Identify which cell holds the provided text, then report its (X, Y) central coordinate. 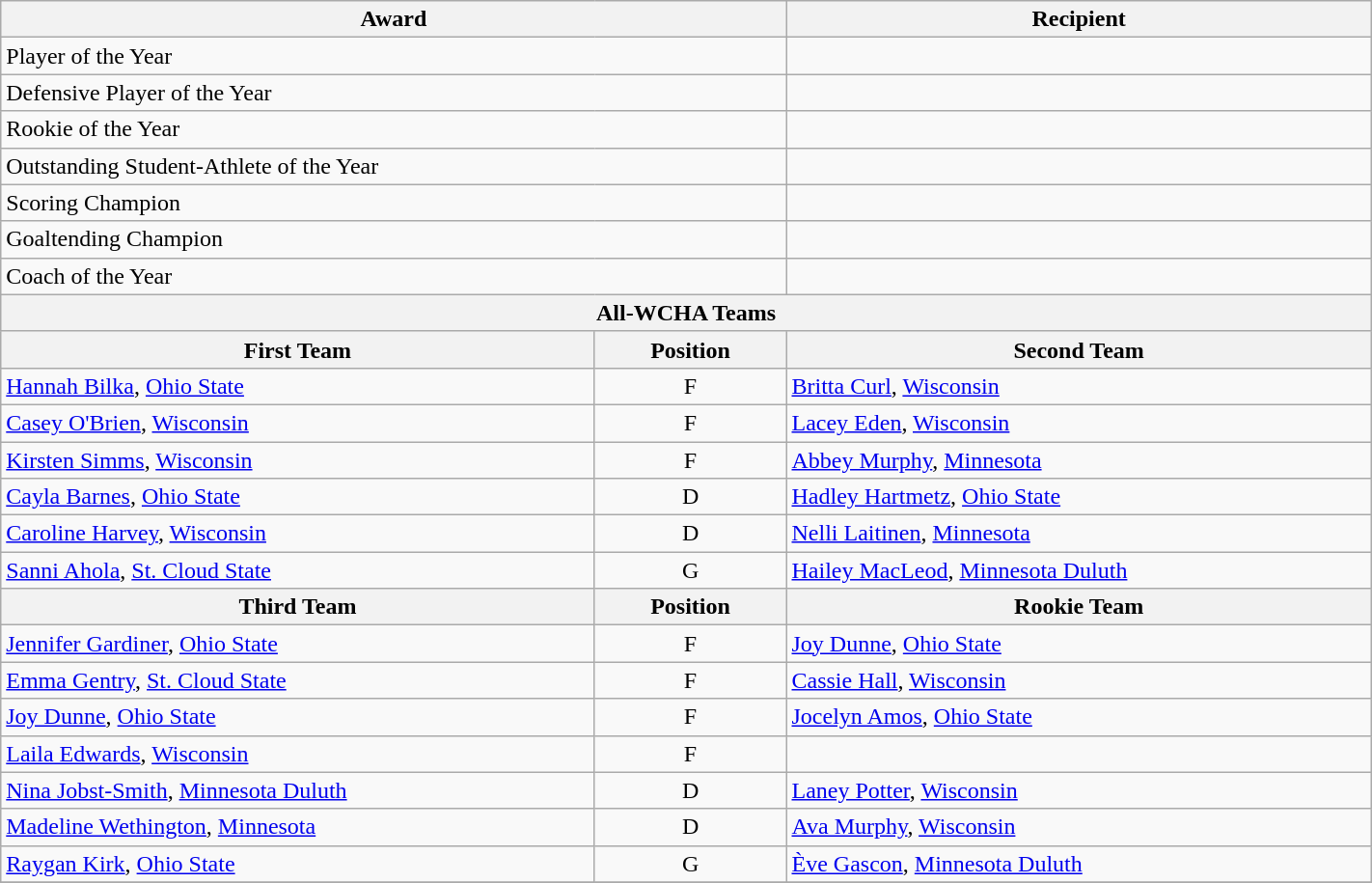
All-WCHA Teams (686, 313)
First Team (297, 349)
Hadley Hartmetz, Ohio State (1079, 497)
Player of the Year (394, 56)
Rookie Team (1079, 607)
Defensive Player of the Year (394, 93)
Britta Curl, Wisconsin (1079, 386)
Abbey Murphy, Minnesota (1079, 460)
Casey O'Brien, Wisconsin (297, 423)
Third Team (297, 607)
Coach of the Year (394, 276)
Kirsten Simms, Wisconsin (297, 460)
Raygan Kirk, Ohio State (297, 864)
Nina Jobst-Smith, Minnesota Duluth (297, 790)
Award (394, 19)
Ava Murphy, Wisconsin (1079, 827)
Madeline Wethington, Minnesota (297, 827)
Hannah Bilka, Ohio State (297, 386)
Lacey Eden, Wisconsin (1079, 423)
Goaltending Champion (394, 239)
Outstanding Student-Athlete of the Year (394, 166)
Emma Gentry, St. Cloud State (297, 680)
Nelli Laitinen, Minnesota (1079, 534)
Recipient (1079, 19)
Sanni Ahola, St. Cloud State (297, 570)
Second Team (1079, 349)
Ève Gascon, Minnesota Duluth (1079, 864)
Jocelyn Amos, Ohio State (1079, 717)
Caroline Harvey, Wisconsin (297, 534)
Rookie of the Year (394, 129)
Hailey MacLeod, Minnesota Duluth (1079, 570)
Cayla Barnes, Ohio State (297, 497)
Scoring Champion (394, 203)
Cassie Hall, Wisconsin (1079, 680)
Jennifer Gardiner, Ohio State (297, 644)
Laila Edwards, Wisconsin (297, 754)
Laney Potter, Wisconsin (1079, 790)
